Scan for the cell matching the given text and deliver its [X, Y] coordinate at center. 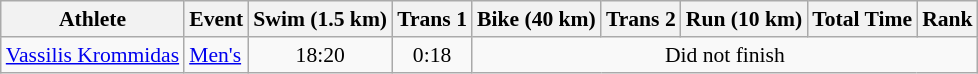
Swim (1.5 km) [320, 19]
Athlete [92, 19]
Event [216, 19]
Trans 1 [432, 19]
Vassilis Krommidas [92, 55]
Run (10 km) [744, 19]
Trans 2 [641, 19]
18:20 [320, 55]
Did not finish [725, 55]
0:18 [432, 55]
Bike (40 km) [536, 19]
Total Time [862, 19]
Rank [948, 19]
Men's [216, 55]
